Output the [X, Y] coordinate of the center of the cell containing the given text.  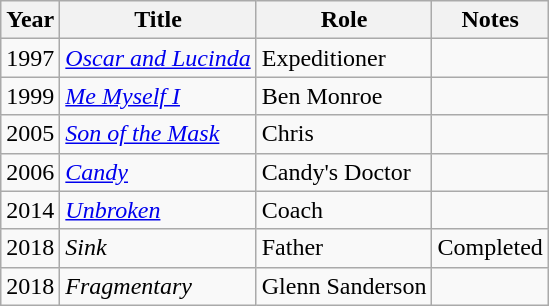
Completed [490, 248]
Son of the Mask [158, 134]
1999 [30, 96]
Fragmentary [158, 286]
Sink [158, 248]
Coach [344, 210]
Notes [490, 20]
2005 [30, 134]
Expeditioner [344, 58]
Unbroken [158, 210]
Me Myself I [158, 96]
Chris [344, 134]
1997 [30, 58]
Father [344, 248]
Role [344, 20]
Title [158, 20]
Oscar and Lucinda [158, 58]
Glenn Sanderson [344, 286]
Ben Monroe [344, 96]
2006 [30, 172]
2014 [30, 210]
Candy [158, 172]
Candy's Doctor [344, 172]
Year [30, 20]
